Provide the [X, Y] coordinate of the cell's center where the given text is located.  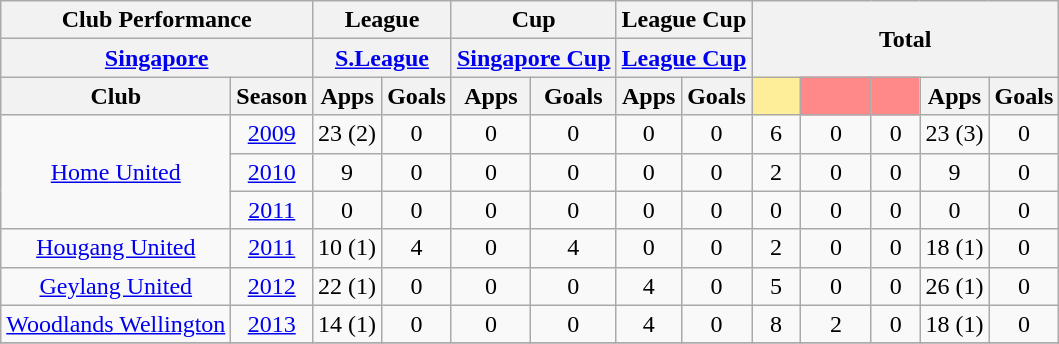
2013 [272, 324]
Club [116, 96]
Geylang United [116, 286]
Singapore Cup [534, 58]
2012 [272, 286]
2009 [272, 134]
2010 [272, 172]
Singapore [157, 58]
10 (1) [348, 248]
Home United [116, 172]
6 [776, 134]
23 (2) [348, 134]
Club Performance [157, 20]
Hougang United [116, 248]
Total [906, 39]
5 [776, 286]
Cup [534, 20]
S.League [382, 58]
26 (1) [954, 286]
Woodlands Wellington [116, 324]
League [382, 20]
8 [776, 324]
Season [272, 96]
22 (1) [348, 286]
23 (3) [954, 134]
14 (1) [348, 324]
